Capture the cell that displays the provided text and extract its [X, Y] central coordinate. 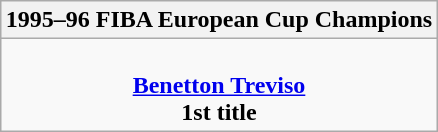
Benetton Treviso 1st title [218, 85]
1995–96 FIBA European Cup Champions [218, 20]
